From the cell containing the given text, extract its center point as [X, Y] coordinate. 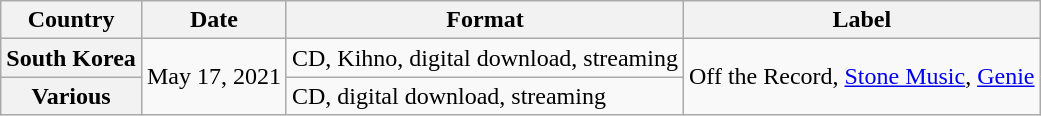
Country [72, 20]
Date [214, 20]
South Korea [72, 58]
Off the Record, Stone Music, Genie [862, 77]
CD, Kihno, digital download, streaming [484, 58]
May 17, 2021 [214, 77]
Various [72, 96]
Format [484, 20]
Label [862, 20]
CD, digital download, streaming [484, 96]
